For the text-containing cell, return its midpoint in (x, y) coordinate format. 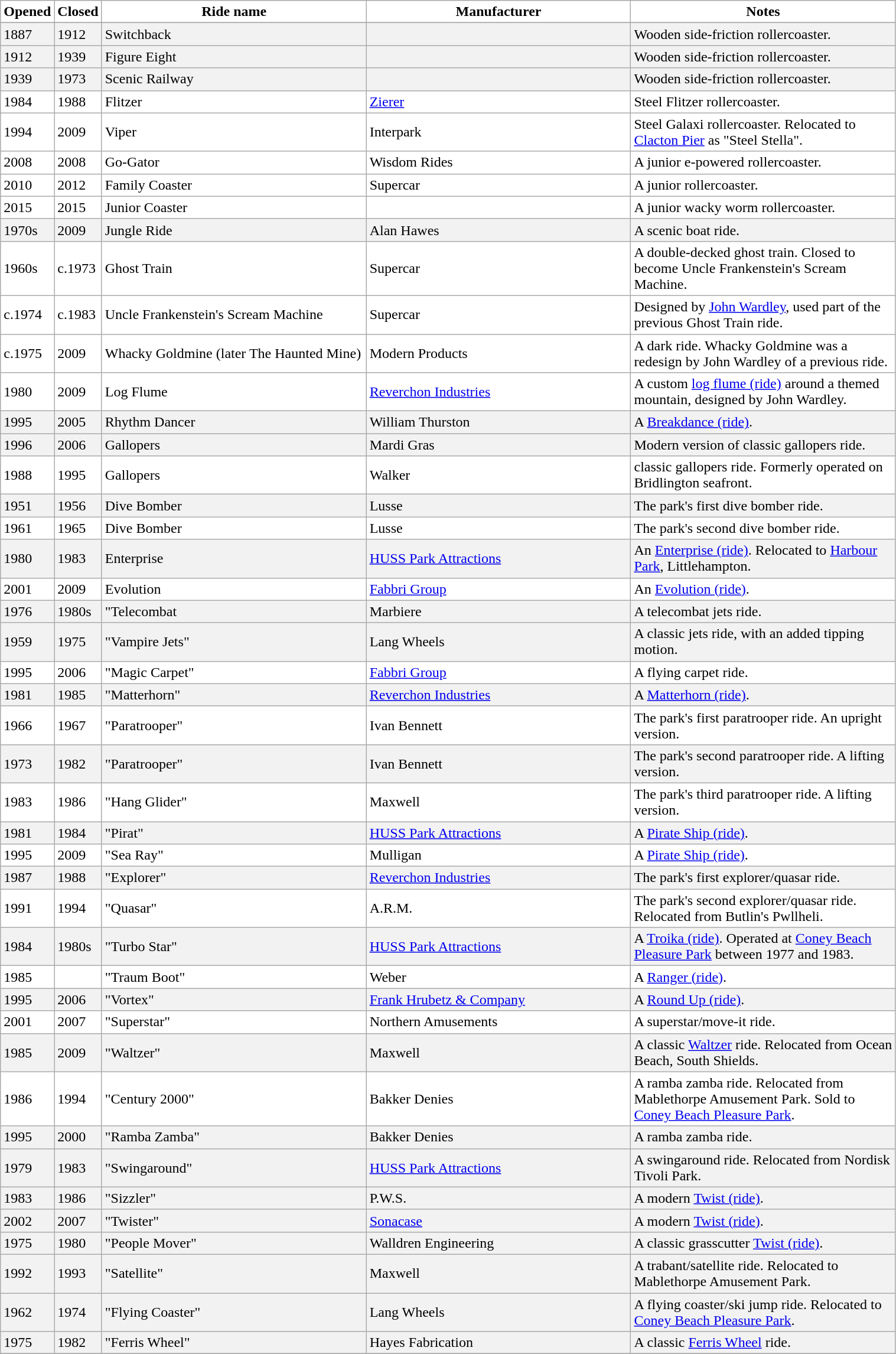
Opened (27, 12)
Marbiere (498, 611)
Switchback (234, 34)
"Waltzer" (234, 1053)
A swingaround ride. Relocated from Nordisk Tivoli Park. (763, 1167)
"People Mover" (234, 1243)
1992 (27, 1274)
Go-Gator (234, 162)
A classic Waltzer ride. Relocated from Ocean Beach, South Shields. (763, 1053)
Modern version of classic gallopers ride. (763, 445)
1960s (27, 268)
1951 (27, 506)
Evolution (234, 589)
An Enterprise (ride). Relocated to Harbour Park, Littlehampton. (763, 559)
1976 (27, 611)
"Ramba Zamba" (234, 1137)
A scenic boat ride. (763, 230)
A classic grasscutter Twist (ride). (763, 1243)
"Sea Ray" (234, 855)
The park's first dive bomber ride. (763, 506)
Ride name (234, 12)
1991 (27, 909)
Jungle Ride (234, 230)
"Flying Coaster" (234, 1311)
Weber (498, 977)
classic gallopers ride. Formerly operated on Bridlington seafront. (763, 475)
c.1973 (78, 268)
Ghost Train (234, 268)
Rhythm Dancer (234, 422)
c.1975 (27, 353)
1987 (27, 878)
"Hang Glider" (234, 802)
Manufacturer (498, 12)
"Century 2000" (234, 1099)
1962 (27, 1311)
Notes (763, 12)
1993 (78, 1274)
2005 (78, 422)
A.R.M. (498, 909)
The park's first paratrooper ride. An upright version. (763, 725)
Northern Amusements (498, 1022)
1970s (27, 230)
Log Flume (234, 392)
"Ferris Wheel" (234, 1343)
A trabant/satellite ride. Relocated to Mablethorpe Amusement Park. (763, 1274)
Flitzer (234, 102)
Alan Hawes (498, 230)
"Swingaround" (234, 1167)
A dark ride. Whacky Goldmine was a redesign by John Wardley of a previous ride. (763, 353)
A junior e-powered rollercoaster. (763, 162)
A ramba zamba ride. (763, 1137)
"Superstar" (234, 1022)
1961 (27, 528)
Junior Coaster (234, 207)
1965 (78, 528)
"Sizzler" (234, 1198)
"Turbo Star" (234, 946)
Wisdom Rides (498, 162)
An Evolution (ride). (763, 589)
"Vampire Jets" (234, 642)
1979 (27, 1167)
A flying coaster/ski jump ride. Relocated to Coney Beach Pleasure Park. (763, 1311)
Steel Flitzer rollercoaster. (763, 102)
Viper (234, 132)
Hayes Fabrication (498, 1343)
William Thurston (498, 422)
A Ranger (ride). (763, 977)
"Vortex" (234, 1000)
Sonacase (498, 1220)
Mulligan (498, 855)
Walker (498, 475)
"Satellite" (234, 1274)
"Quasar" (234, 909)
Steel Galaxi rollercoaster. Relocated to Clacton Pier as "Steel Stella". (763, 132)
Interpark (498, 132)
Frank Hrubetz & Company (498, 1000)
A Breakdance (ride). (763, 422)
P.W.S. (498, 1198)
2010 (27, 185)
Zierer (498, 102)
The park's second dive bomber ride. (763, 528)
2000 (78, 1137)
A telecombat jets ride. (763, 611)
c.1974 (27, 314)
A Troika (ride). Operated at Coney Beach Pleasure Park between 1977 and 1983. (763, 946)
Designed by John Wardley, used part of the previous Ghost Train ride. (763, 314)
"Telecombat (234, 611)
Enterprise (234, 559)
The park's first explorer/quasar ride. (763, 878)
"Magic Carpet" (234, 672)
"Explorer" (234, 878)
Figure Eight (234, 57)
A Round Up (ride). (763, 1000)
1974 (78, 1311)
A junior rollercoaster. (763, 185)
A ramba zamba ride. Relocated from Mablethorpe Amusement Park. Sold to Coney Beach Pleasure Park. (763, 1099)
1967 (78, 725)
Closed (78, 12)
1887 (27, 34)
2002 (27, 1220)
A junior wacky worm rollercoaster. (763, 207)
1996 (27, 445)
Scenic Railway (234, 79)
The park's second explorer/quasar ride. Relocated from Butlin's Pwllheli. (763, 909)
The park's third paratrooper ride. A lifting version. (763, 802)
A classic Ferris Wheel ride. (763, 1343)
Modern Products (498, 353)
The park's second paratrooper ride. A lifting version. (763, 763)
"Pirat" (234, 832)
1959 (27, 642)
Walldren Engineering (498, 1243)
Mardi Gras (498, 445)
A superstar/move-it ride. (763, 1022)
A Matterhorn (ride). (763, 695)
Whacky Goldmine (later The Haunted Mine) (234, 353)
A flying carpet ride. (763, 672)
A custom log flume (ride) around a themed mountain, designed by John Wardley. (763, 392)
2012 (78, 185)
Uncle Frankenstein's Scream Machine (234, 314)
"Twister" (234, 1220)
A double-decked ghost train. Closed to become Uncle Frankenstein's Scream Machine. (763, 268)
c.1983 (78, 314)
A classic jets ride, with an added tipping motion. (763, 642)
1956 (78, 506)
1966 (27, 725)
Family Coaster (234, 185)
"Traum Boot" (234, 977)
"Matterhorn" (234, 695)
